Determine the (X, Y) coordinate at the center of the cell enclosing the given text.  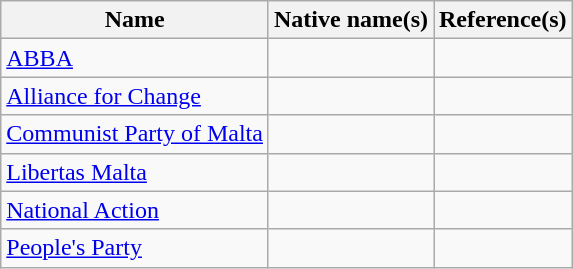
ABBA (135, 58)
Reference(s) (504, 20)
Communist Party of Malta (135, 134)
Name (135, 20)
Native name(s) (350, 20)
Libertas Malta (135, 172)
People's Party (135, 248)
National Action (135, 210)
Alliance for Change (135, 96)
